Return (x, y) of the center of cell containing provided text 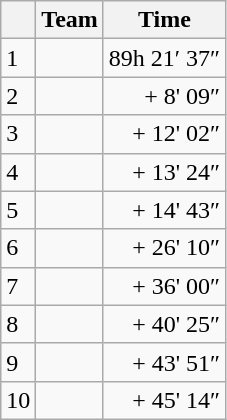
Team (70, 20)
+ 45' 14″ (164, 400)
9 (18, 362)
+ 36' 00″ (164, 286)
89h 21′ 37″ (164, 58)
Time (164, 20)
4 (18, 172)
2 (18, 96)
+ 43' 51″ (164, 362)
7 (18, 286)
+ 40' 25″ (164, 324)
8 (18, 324)
10 (18, 400)
1 (18, 58)
3 (18, 134)
+ 12' 02″ (164, 134)
6 (18, 248)
5 (18, 210)
+ 14' 43″ (164, 210)
+ 8' 09″ (164, 96)
+ 26' 10″ (164, 248)
+ 13' 24″ (164, 172)
